Determine the [X, Y] coordinate at the center of the cell enclosing the given text.  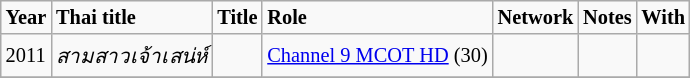
Channel 9 MCOT HD (30) [377, 56]
Thai title [132, 17]
Network [536, 17]
2011 [26, 56]
Notes [607, 17]
สามสาวเจ้าเสน่ห์ [132, 56]
Year [26, 17]
Role [377, 17]
Title [237, 17]
With [662, 17]
